Identify which cell holds the provided text, then report its (X, Y) central coordinate. 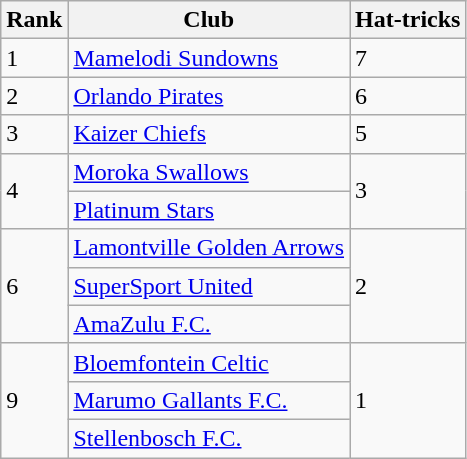
Mamelodi Sundowns (209, 58)
9 (34, 400)
Marumo Gallants F.C. (209, 400)
SuperSport United (209, 286)
Club (209, 20)
5 (408, 134)
Moroka Swallows (209, 172)
Orlando Pirates (209, 96)
Hat-tricks (408, 20)
Platinum Stars (209, 210)
Stellenbosch F.C. (209, 438)
7 (408, 58)
Bloemfontein Celtic (209, 362)
Lamontville Golden Arrows (209, 248)
AmaZulu F.C. (209, 324)
4 (34, 191)
Rank (34, 20)
Kaizer Chiefs (209, 134)
